Identify which cell holds the provided text, then report its (X, Y) central coordinate. 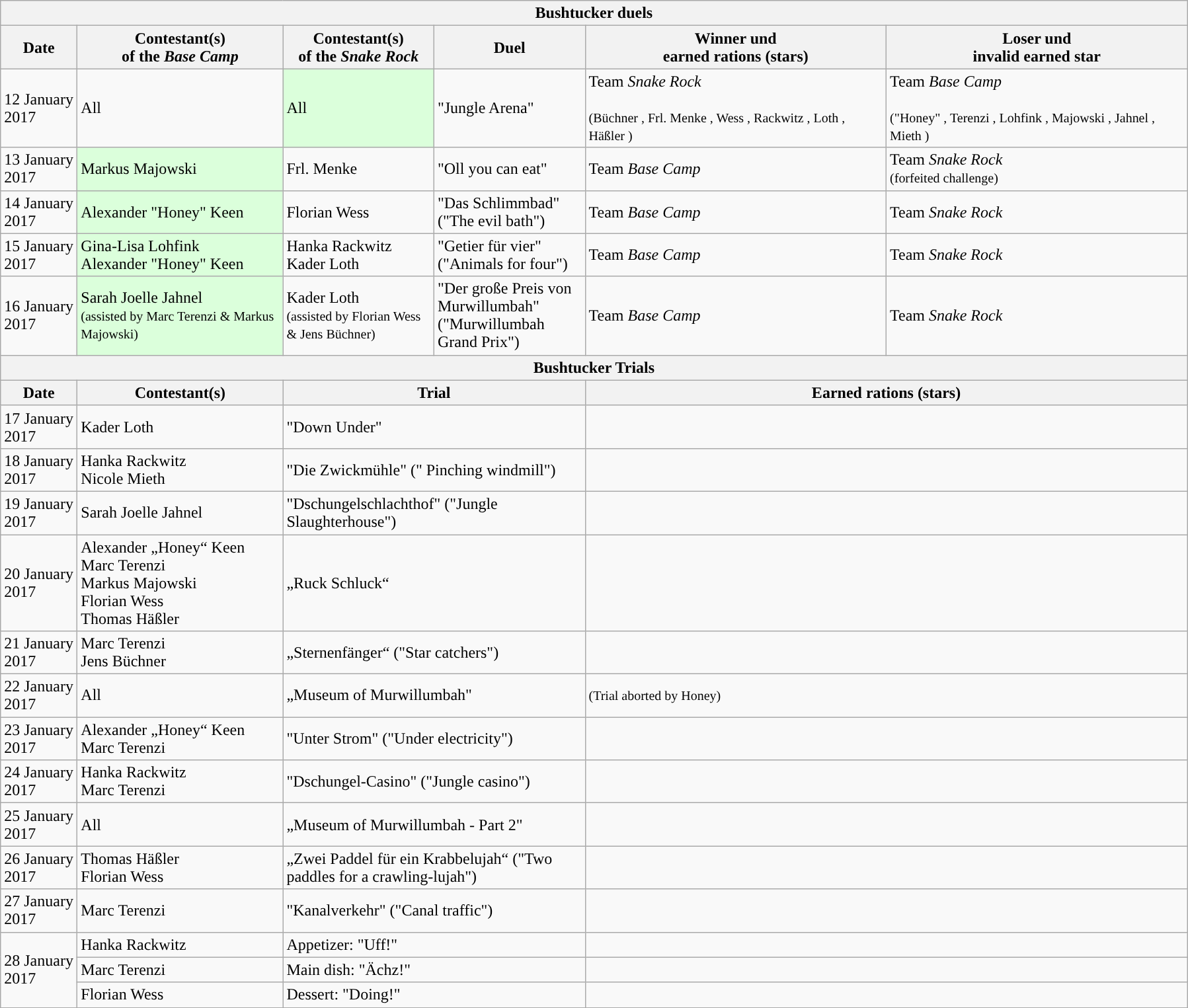
Loser und invalid earned star (1037, 48)
Thomas HäßlerFlorian Wess (180, 867)
"Der große Preis von Murwillumbah" ("Murwillumbah Grand Prix") (509, 316)
20 January 2017 (39, 582)
15 January 2017 (39, 255)
"Kanalverkehr" ("Canal traffic") (434, 911)
Sarah Joelle Jahnel(assisted by Marc Terenzi & Markus Majowski) (180, 316)
Hanka RackwitzKader Loth (358, 255)
"Unter Strom" ("Under electricity") (434, 739)
"Jungle Arena" (509, 108)
Main dish: "Ächz!" (434, 970)
Markus Majowski (180, 169)
„Zwei Paddel für ein Krabbelujah“ ("Two paddles for a crawling-lujah") (434, 867)
Kader Loth(assisted by Florian Wess & Jens Büchner) (358, 316)
„Museum of Murwillumbah - Part 2" (434, 825)
23 January 2017 (39, 739)
Hanka RackwitzMarc Terenzi (180, 781)
13 January 2017 (39, 169)
Winner und earned rations (stars) (736, 48)
Team Snake Rock (Büchner , Frl. Menke , Wess , Rackwitz , Loth , Häßler ) (736, 108)
Dessert: "Doing!" (434, 995)
"Getier für vier" ("Animals for four") (509, 255)
19 January 2017 (39, 513)
Alexander „Honey“ KeenMarc TerenziMarkus MajowskiFlorian WessThomas Häßler (180, 582)
25 January 2017 (39, 825)
Hanka RackwitzNicole Mieth (180, 469)
Hanka Rackwitz (180, 945)
28 January 2017 (39, 970)
Kader Loth (180, 427)
Contestant(s) (180, 393)
(Trial aborted by Honey) (886, 695)
„Museum of Murwillumbah" (434, 695)
14 January 2017 (39, 212)
"Down Under" (434, 427)
Trial (434, 393)
24 January 2017 (39, 781)
Bushtucker duels (594, 13)
Bushtucker Trials (594, 368)
Team Base Camp ("Honey" , Terenzi , Lohfink , Majowski , Jahnel , Mieth ) (1037, 108)
Duel (509, 48)
16 January 2017 (39, 316)
"Oll you can eat" (509, 169)
12 January 2017 (39, 108)
Contestant(s) of the Snake Rock (358, 48)
Contestant(s) of the Base Camp (180, 48)
„Ruck Schluck“ (434, 582)
18 January 2017 (39, 469)
22 January 2017 (39, 695)
Sarah Joelle Jahnel (180, 513)
Marc TerenziJens Büchner (180, 653)
21 January 2017 (39, 653)
Frl. Menke (358, 169)
27 January 2017 (39, 911)
"Dschungel-Casino" ("Jungle casino") (434, 781)
Alexander "Honey" Keen (180, 212)
26 January 2017 (39, 867)
"Die Zwickmühle" (" Pinching windmill") (434, 469)
Earned rations (stars) (886, 393)
„Sternenfänger“ ("Star catchers") (434, 653)
Team Snake Rock (forfeited challenge) (1037, 169)
Gina-Lisa LohfinkAlexander "Honey" Keen (180, 255)
Appetizer: "Uff!" (434, 945)
Alexander „Honey“ KeenMarc Terenzi (180, 739)
"Dschungelschlachthof" ("Jungle Slaughterhouse") (434, 513)
17 January 2017 (39, 427)
"Das Schlimmbad" ("The evil bath") (509, 212)
